Determine the [x, y] coordinate at the center of the cell enclosing the given text.  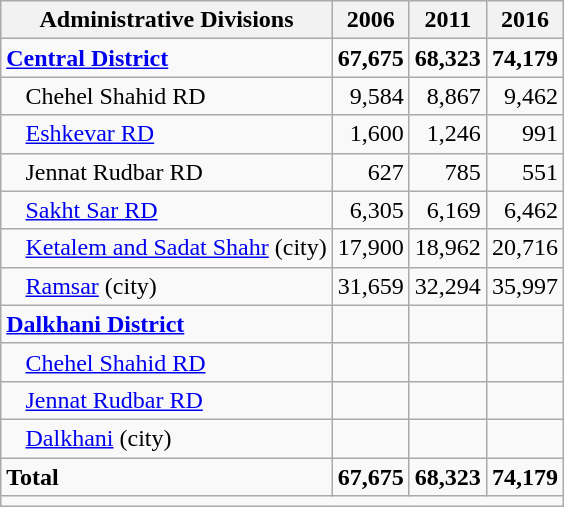
2006 [370, 20]
Central District [167, 58]
Administrative Divisions [167, 20]
20,716 [524, 248]
32,294 [448, 286]
31,659 [370, 286]
6,305 [370, 210]
35,997 [524, 286]
Dalkhani District [167, 324]
Dalkhani (city) [167, 438]
9,462 [524, 96]
Ketalem and Sadat Shahr (city) [167, 248]
991 [524, 134]
6,169 [448, 210]
Sakht Sar RD [167, 210]
1,600 [370, 134]
17,900 [370, 248]
6,462 [524, 210]
2016 [524, 20]
Ramsar (city) [167, 286]
18,962 [448, 248]
2011 [448, 20]
785 [448, 172]
627 [370, 172]
9,584 [370, 96]
1,246 [448, 134]
Total [167, 477]
Eshkevar RD [167, 134]
551 [524, 172]
8,867 [448, 96]
